Identify which cell holds the provided text, then report its (x, y) central coordinate. 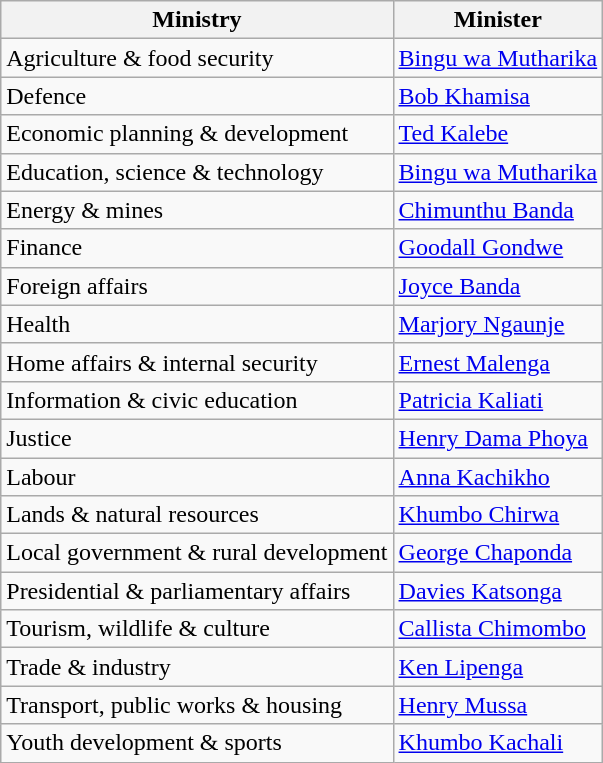
Foreign affairs (197, 286)
Education, science & technology (197, 172)
Anna Kachikho (498, 477)
George Chaponda (498, 553)
Lands & natural resources (197, 515)
Patricia Kaliati (498, 400)
Goodall Gondwe (498, 248)
Home affairs & internal security (197, 362)
Marjory Ngaunje (498, 324)
Youth development & sports (197, 743)
Trade & industry (197, 667)
Chimunthu Banda (498, 210)
Ted Kalebe (498, 134)
Davies Katsonga (498, 591)
Tourism, wildlife & culture (197, 629)
Henry Dama Phoya (498, 438)
Henry Mussa (498, 705)
Health (197, 324)
Labour (197, 477)
Local government & rural development (197, 553)
Presidential & parliamentary affairs (197, 591)
Information & civic education (197, 400)
Justice (197, 438)
Ernest Malenga (498, 362)
Khumbo Kachali (498, 743)
Finance (197, 248)
Defence (197, 96)
Joyce Banda (498, 286)
Callista Chimombo (498, 629)
Agriculture & food security (197, 58)
Khumbo Chirwa (498, 515)
Transport, public works & housing (197, 705)
Ministry (197, 20)
Energy & mines (197, 210)
Minister (498, 20)
Economic planning & development (197, 134)
Bob Khamisa (498, 96)
Ken Lipenga (498, 667)
